Search for the cell housing the specified text and yield its [x, y] center coordinate. 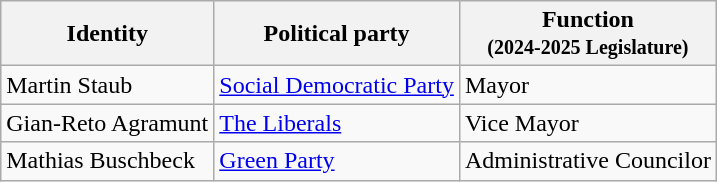
The Liberals [337, 123]
Social Democratic Party [337, 85]
Martin Staub [108, 85]
Political party [337, 34]
Administrative Councilor [588, 161]
Mayor [588, 85]
Mathias Buschbeck [108, 161]
Identity [108, 34]
Function(2024-2025 Legislature) [588, 34]
Vice Mayor [588, 123]
Green Party [337, 161]
Gian-Reto Agramunt [108, 123]
